Return the [x, y] coordinate for the center point of the cell that contains the specified text.  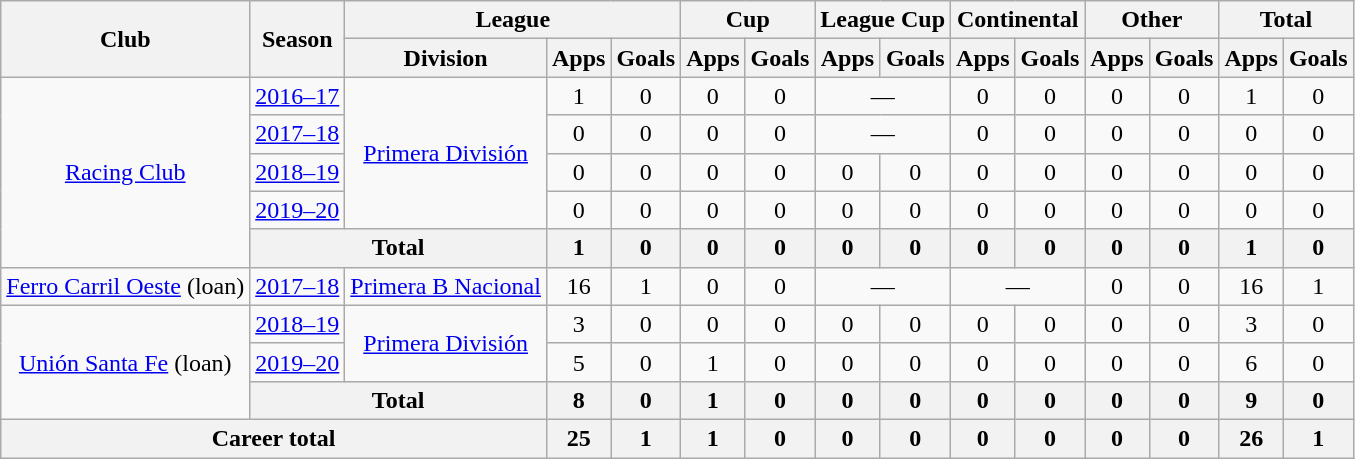
Other [1152, 20]
Career total [274, 438]
Unión Santa Fe (loan) [126, 362]
8 [578, 400]
Ferro Carril Oeste (loan) [126, 286]
Racing Club [126, 172]
5 [578, 362]
Cup [748, 20]
2016–17 [298, 96]
Primera B Nacional [446, 286]
League Cup [883, 20]
Division [446, 58]
25 [578, 438]
Club [126, 39]
26 [1251, 438]
6 [1251, 362]
Season [298, 39]
Continental [1018, 20]
9 [1251, 400]
League [513, 20]
